Pinpoint the cell where the given text exists, returning its (x, y) midpoint coordinate. 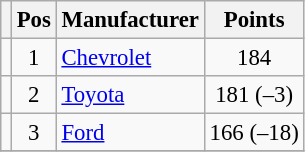
Manufacturer (130, 20)
181 (–3) (254, 95)
184 (254, 58)
Pos (34, 20)
2 (34, 95)
Chevrolet (130, 58)
1 (34, 58)
Points (254, 20)
Ford (130, 133)
3 (34, 133)
166 (–18) (254, 133)
Toyota (130, 95)
